Pinpoint the cell where the given text exists, returning its (X, Y) midpoint coordinate. 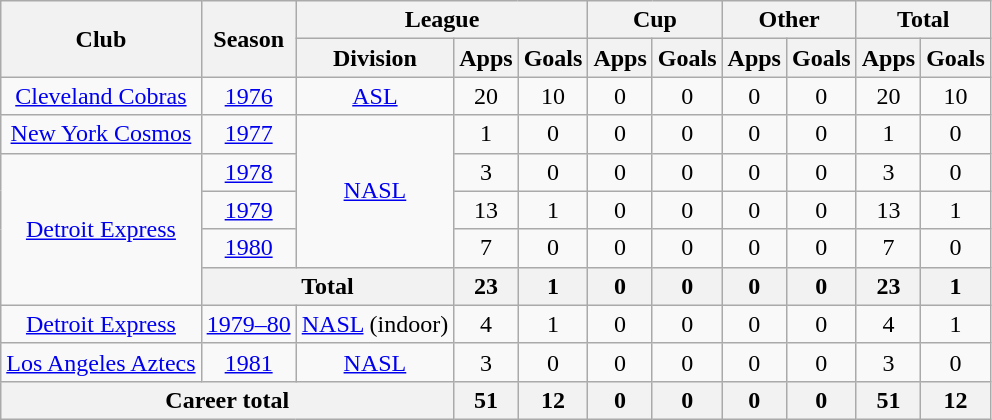
Los Angeles Aztecs (101, 362)
1977 (248, 134)
1979–80 (248, 324)
Club (101, 39)
Division (375, 58)
1981 (248, 362)
League (442, 20)
Cleveland Cobras (101, 96)
Cup (655, 20)
ASL (375, 96)
1979 (248, 210)
Other (789, 20)
1976 (248, 96)
Season (248, 39)
New York Cosmos (101, 134)
1980 (248, 248)
1978 (248, 172)
NASL (indoor) (375, 324)
Career total (228, 400)
